Return the (X, Y) coordinate for the center point of the cell that contains the specified text.  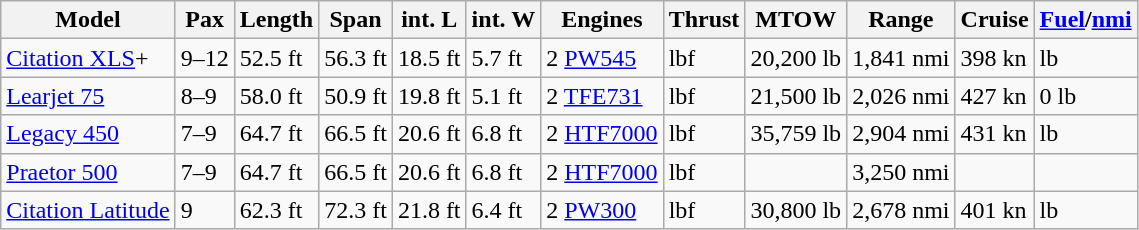
52.5 ft (276, 58)
8–9 (204, 96)
401 kn (994, 210)
1,841 nmi (901, 58)
Fuel/nmi (1086, 20)
427 kn (994, 96)
398 kn (994, 58)
MTOW (796, 20)
20,200 lb (796, 58)
Length (276, 20)
Span (356, 20)
Citation XLS+ (88, 58)
int. W (504, 20)
35,759 lb (796, 134)
30,800 lb (796, 210)
0 lb (1086, 96)
2,678 nmi (901, 210)
58.0 ft (276, 96)
Legacy 450 (88, 134)
21.8 ft (429, 210)
9 (204, 210)
62.3 ft (276, 210)
2,026 nmi (901, 96)
5.7 ft (504, 58)
2,904 nmi (901, 134)
Cruise (994, 20)
Thrust (704, 20)
21,500 lb (796, 96)
2 TFE731 (602, 96)
18.5 ft (429, 58)
Praetor 500 (88, 172)
9–12 (204, 58)
int. L (429, 20)
50.9 ft (356, 96)
Model (88, 20)
Range (901, 20)
72.3 ft (356, 210)
Learjet 75 (88, 96)
5.1 ft (504, 96)
Engines (602, 20)
6.4 ft (504, 210)
Citation Latitude (88, 210)
19.8 ft (429, 96)
Pax (204, 20)
2 PW545 (602, 58)
2 PW300 (602, 210)
3,250 nmi (901, 172)
56.3 ft (356, 58)
431 kn (994, 134)
